Provide the [X, Y] coordinate of the cell's center where the given text is located.  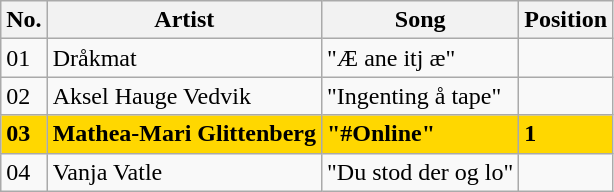
Aksel Hauge Vedvik [184, 96]
Artist [184, 20]
"Du stod der og lo" [420, 172]
Mathea-Mari Glittenberg [184, 134]
Song [420, 20]
Position [566, 20]
"Ingenting å tape" [420, 96]
No. [24, 20]
01 [24, 58]
Vanja Vatle [184, 172]
"Æ ane itj æ" [420, 58]
04 [24, 172]
02 [24, 96]
1 [566, 134]
03 [24, 134]
"#Online" [420, 134]
Dråkmat [184, 58]
